Return [x, y] of the center of cell containing provided text 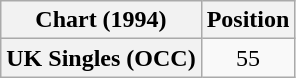
Chart (1994) [101, 20]
Position [248, 20]
UK Singles (OCC) [101, 58]
55 [248, 58]
